Locate the cell with the specified text and output its [x, y] center coordinate. 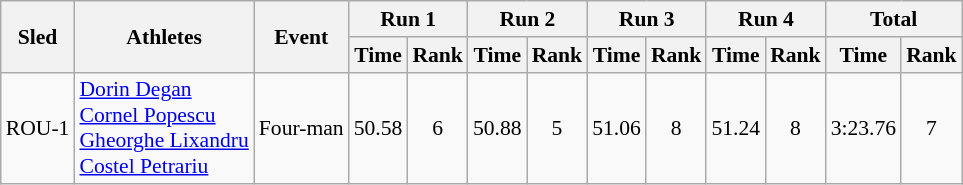
Dorin DeganCornel PopescuGheorghe LixandruCostel Petrariu [164, 128]
Sled [38, 36]
7 [932, 128]
51.06 [616, 128]
50.58 [378, 128]
51.24 [736, 128]
Event [302, 36]
Run 1 [408, 19]
Run 2 [528, 19]
Four-man [302, 128]
ROU-1 [38, 128]
50.88 [498, 128]
Athletes [164, 36]
6 [438, 128]
Total [894, 19]
Run 4 [766, 19]
5 [558, 128]
Run 3 [646, 19]
3:23.76 [864, 128]
